Scan for the cell matching the given text and deliver its [X, Y] coordinate at center. 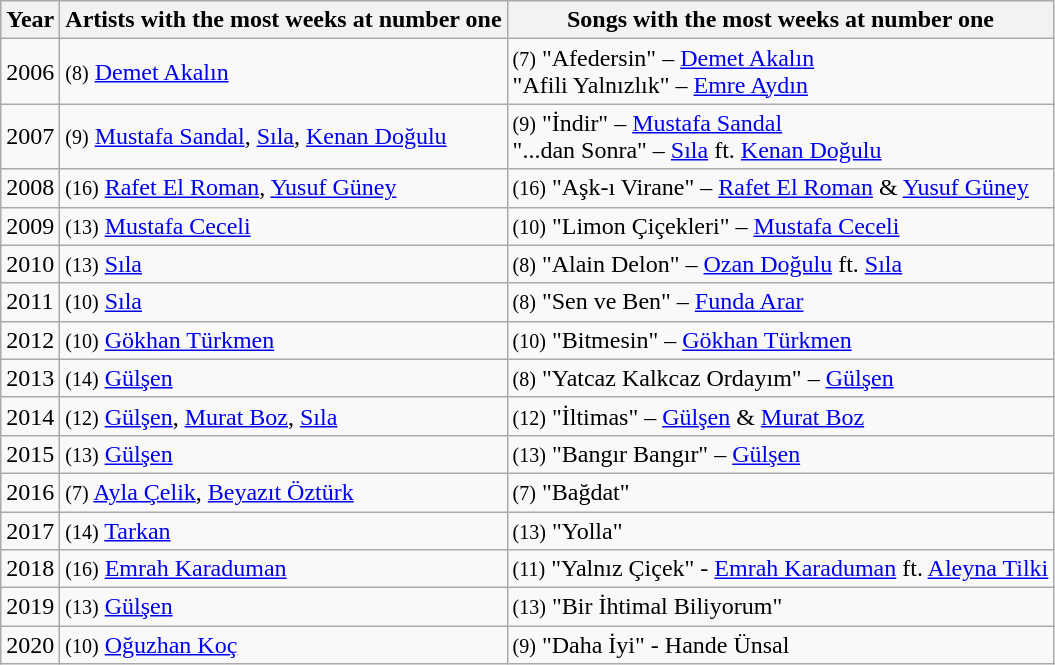
(13) "Bangır Bangır" – Gülşen [780, 454]
(10) Sıla [284, 302]
2019 [30, 607]
Songs with the most weeks at number one [780, 20]
(7) "Bağdat" [780, 492]
2012 [30, 340]
(16) Rafet El Roman, Yusuf Güney [284, 188]
(8) "Alain Delon" – Ozan Doğulu ft. Sıla [780, 264]
2006 [30, 72]
(7) "Afedersin" – Demet Akalın"Afili Yalnızlık" – Emre Aydın [780, 72]
(12) Gülşen, Murat Boz, Sıla [284, 416]
(7) Ayla Çelik, Beyazıt Öztürk [284, 492]
2016 [30, 492]
(16) "Aşk-ı Virane" – Rafet El Roman & Yusuf Güney [780, 188]
2009 [30, 226]
(9) Mustafa Sandal, Sıla, Kenan Doğulu [284, 136]
2017 [30, 531]
(13) Mustafa Ceceli [284, 226]
(14) Tarkan [284, 531]
2018 [30, 569]
(8) "Yatcaz Kalkcaz Ordayım" – Gülşen [780, 378]
(13) "Bir İhtimal Biliyorum" [780, 607]
2013 [30, 378]
Artists with the most weeks at number one [284, 20]
(12) "İltimas" – Gülşen & Murat Boz [780, 416]
(13) Sıla [284, 264]
(8) "Sen ve Ben" – Funda Arar [780, 302]
2010 [30, 264]
(14) Gülşen [284, 378]
2015 [30, 454]
2014 [30, 416]
(8) Demet Akalın [284, 72]
2008 [30, 188]
Year [30, 20]
2020 [30, 645]
(11) "Yalnız Çiçek" - Emrah Karaduman ft. Aleyna Tilki [780, 569]
(10) "Limon Çiçekleri" – Mustafa Ceceli [780, 226]
(13) "Yolla" [780, 531]
(9) "Daha İyi" - Hande Ünsal [780, 645]
2007 [30, 136]
(10) Oğuzhan Koç [284, 645]
(10) Gökhan Türkmen [284, 340]
(10) "Bitmesin" – Gökhan Türkmen [780, 340]
(16) Emrah Karaduman [284, 569]
(9) "İndir" – Mustafa Sandal"...dan Sonra" – Sıla ft. Kenan Doğulu [780, 136]
2011 [30, 302]
